Return [x, y] of the center of cell containing provided text 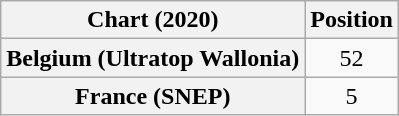
Chart (2020) [153, 20]
52 [352, 58]
Belgium (Ultratop Wallonia) [153, 58]
5 [352, 96]
France (SNEP) [153, 96]
Position [352, 20]
